Return the [x, y] coordinate for the center point of the cell that contains the specified text.  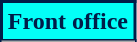
Front office [68, 22]
